Locate the cell with the specified text and output its (x, y) center coordinate. 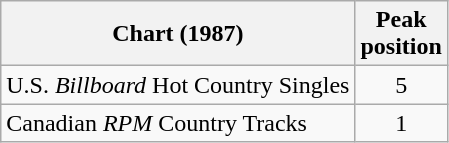
Canadian RPM Country Tracks (178, 123)
U.S. Billboard Hot Country Singles (178, 85)
Peakposition (401, 34)
5 (401, 85)
1 (401, 123)
Chart (1987) (178, 34)
